From the cell containing the given text, extract its center point as [X, Y] coordinate. 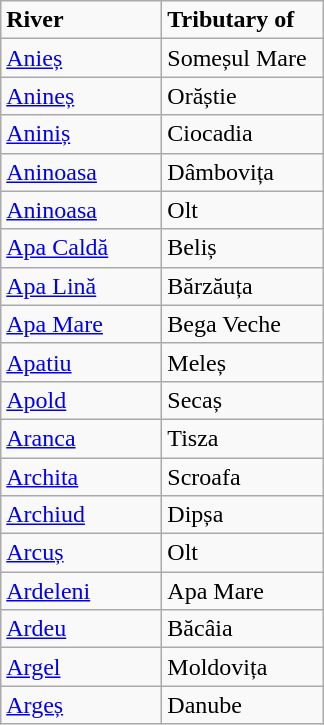
Anineș [82, 96]
Scroafa [242, 477]
Orăștie [242, 96]
Argel [82, 667]
Bega Veche [242, 324]
Tisza [242, 438]
Apold [82, 400]
Someșul Mare [242, 58]
Moldovița [242, 667]
Dipșa [242, 515]
Arcuș [82, 553]
Apa Caldă [82, 248]
Anieș [82, 58]
Ardeu [82, 629]
Archiud [82, 515]
Tributary of [242, 20]
Dâmbovița [242, 172]
Aranca [82, 438]
River [82, 20]
Argeș [82, 705]
Archita [82, 477]
Apatiu [82, 362]
Băcâia [242, 629]
Ciocadia [242, 134]
Bărzăuța [242, 286]
Beliș [242, 248]
Ardeleni [82, 591]
Danube [242, 705]
Meleș [242, 362]
Secaș [242, 400]
Apa Lină [82, 286]
Aniniș [82, 134]
